Determine the [x, y] coordinate at the center of the cell enclosing the given text.  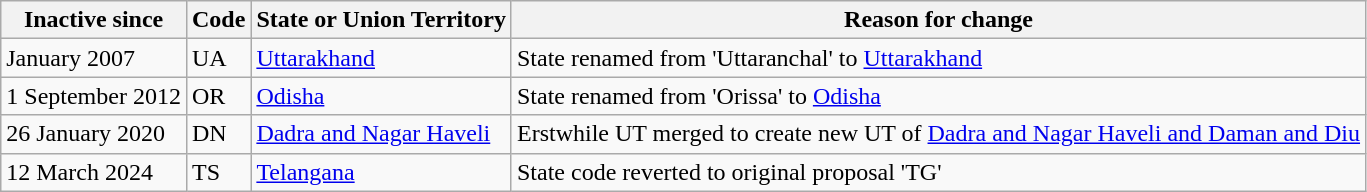
Inactive since [94, 20]
DN [218, 134]
12 March 2024 [94, 172]
UA [218, 58]
Telangana [382, 172]
TS [218, 172]
OR [218, 96]
State renamed from 'Uttaranchal' to Uttarakhand [938, 58]
January 2007 [94, 58]
Erstwhile UT merged to create new UT of Dadra and Nagar Haveli and Daman and Diu [938, 134]
State code reverted to original proposal 'TG' [938, 172]
1 September 2012 [94, 96]
State or Union Territory [382, 20]
Code [218, 20]
Uttarakhand [382, 58]
26 January 2020 [94, 134]
Reason for change [938, 20]
State renamed from 'Orissa' to Odisha [938, 96]
Dadra and Nagar Haveli [382, 134]
Odisha [382, 96]
